Scan for the cell matching the given text and deliver its [x, y] coordinate at center. 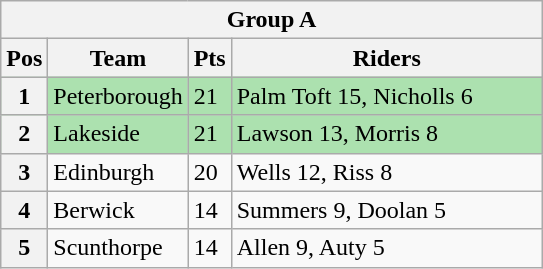
Team [118, 58]
Riders [386, 58]
Summers 9, Doolan 5 [386, 210]
Peterborough [118, 96]
5 [24, 248]
2 [24, 134]
Lakeside [118, 134]
Pts [210, 58]
Berwick [118, 210]
Wells 12, Riss 8 [386, 172]
Lawson 13, Morris 8 [386, 134]
Scunthorpe [118, 248]
Pos [24, 58]
3 [24, 172]
20 [210, 172]
Palm Toft 15, Nicholls 6 [386, 96]
1 [24, 96]
Group A [272, 20]
Edinburgh [118, 172]
4 [24, 210]
Allen 9, Auty 5 [386, 248]
